Search for the cell housing the specified text and yield its (x, y) center coordinate. 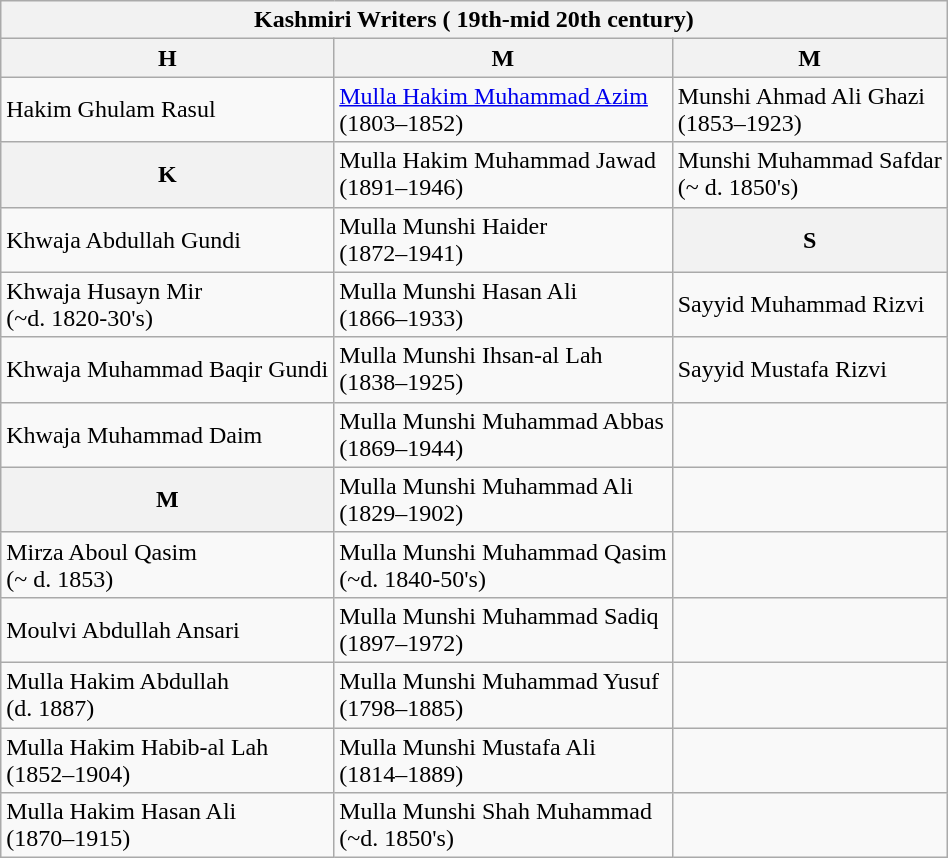
Mulla Hakim Hasan Ali(1870–1915) (168, 826)
Hakim Ghulam Rasul (168, 110)
Mulla Munshi Muhammad Sadiq(1897–1972) (503, 630)
Mulla Munshi Muhammad Ali(1829–1902) (503, 500)
K (168, 174)
Mulla Munshi Haider(1872–1941) (503, 240)
Mulla Hakim Habib-al Lah (1852–1904) (168, 760)
Munshi Muhammad Safdar(~ d. 1850's) (810, 174)
Khwaja Husayn Mir(~d. 1820-30's) (168, 304)
Sayyid Muhammad Rizvi (810, 304)
Mulla Hakim Abdullah(d. 1887) (168, 694)
S (810, 240)
Mulla Munshi Ihsan-al Lah(1838–1925) (503, 370)
Sayyid Mustafa Rizvi (810, 370)
Khwaja Muhammad Daim (168, 434)
Mulla Hakim Muhammad Azim(1803–1852) (503, 110)
Mulla Munshi Muhammad Abbas(1869–1944) (503, 434)
Khwaja Abdullah Gundi (168, 240)
Mulla Munshi Hasan Ali(1866–1933) (503, 304)
Mulla Munshi Mustafa Ali(1814–1889) (503, 760)
Mulla Munshi Muhammad Qasim(~d. 1840-50's) (503, 564)
Mulla Hakim Muhammad Jawad(1891–1946) (503, 174)
Mirza Aboul Qasim(~ d. 1853) (168, 564)
Mulla Munshi Muhammad Yusuf(1798–1885) (503, 694)
Khwaja Muhammad Baqir Gundi (168, 370)
Mulla Munshi Shah Muhammad(~d. 1850's) (503, 826)
H (168, 58)
Munshi Ahmad Ali Ghazi(1853–1923) (810, 110)
Kashmiri Writers ( 19th-mid 20th century) (474, 20)
Moulvi Abdullah Ansari (168, 630)
